Extract the [x, y] coordinate from the center of the cell holding the provided text.  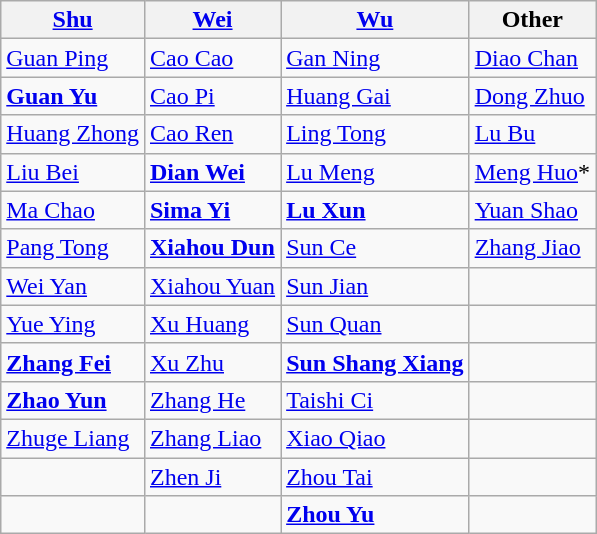
Cao Cao [212, 58]
Sun Shang Xiang [376, 362]
Diao Chan [532, 58]
Wei Yan [73, 286]
Xu Huang [212, 324]
Zhou Tai [376, 477]
Wu [376, 20]
Liu Bei [73, 172]
Zhang Jiao [532, 248]
Dian Wei [212, 172]
Ling Tong [376, 134]
Yuan Shao [532, 210]
Ma Chao [73, 210]
Lu Xun [376, 210]
Lu Meng [376, 172]
Lu Bu [532, 134]
Zhao Yun [73, 400]
Other [532, 20]
Gan Ning [376, 58]
Meng Huo* [532, 172]
Zhang Liao [212, 438]
Yue Ying [73, 324]
Taishi Ci [376, 400]
Zhou Yu [376, 515]
Sun Quan [376, 324]
Xu Zhu [212, 362]
Cao Pi [212, 96]
Xiahou Yuan [212, 286]
Wei [212, 20]
Dong Zhuo [532, 96]
Zhang Fei [73, 362]
Guan Yu [73, 96]
Xiao Qiao [376, 438]
Shu [73, 20]
Guan Ping [73, 58]
Sun Ce [376, 248]
Zhang He [212, 400]
Zhen Ji [212, 477]
Cao Ren [212, 134]
Huang Gai [376, 96]
Xiahou Dun [212, 248]
Sima Yi [212, 210]
Zhuge Liang [73, 438]
Sun Jian [376, 286]
Pang Tong [73, 248]
Huang Zhong [73, 134]
